Search for the cell housing the specified text and yield its [x, y] center coordinate. 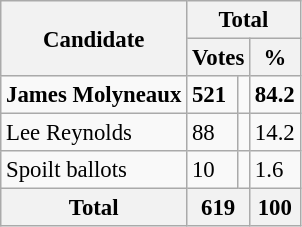
1.6 [275, 170]
14.2 [275, 133]
619 [218, 208]
Votes [218, 58]
100 [275, 208]
Candidate [94, 38]
Lee Reynolds [94, 133]
521 [212, 95]
Spoilt ballots [94, 170]
84.2 [275, 95]
10 [212, 170]
James Molyneaux [94, 95]
% [275, 58]
88 [212, 133]
